Capture the cell that displays the provided text and extract its [x, y] central coordinate. 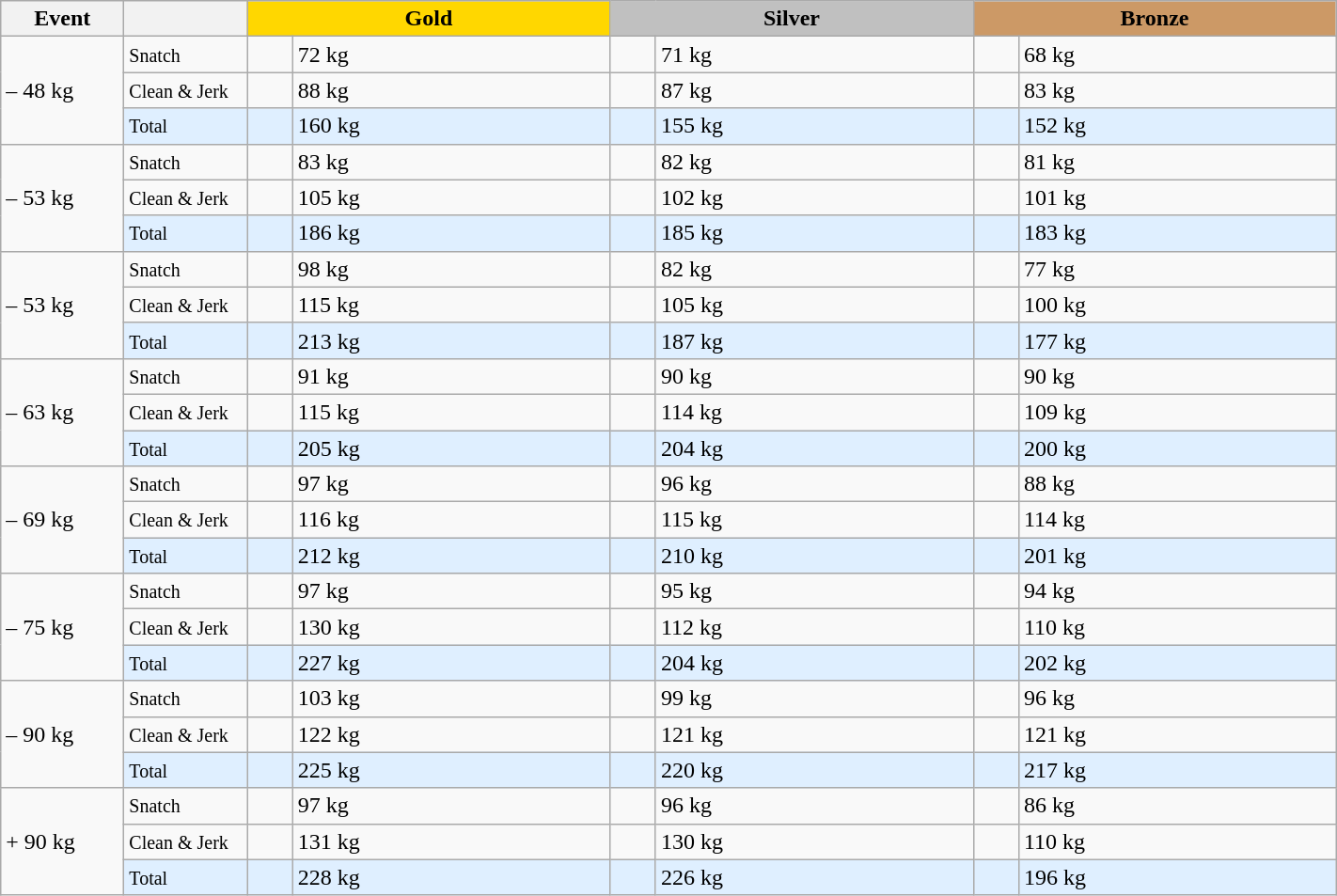
185 kg [814, 233]
220 kg [814, 770]
160 kg [451, 126]
152 kg [1177, 126]
+ 90 kg [62, 841]
94 kg [1177, 591]
212 kg [451, 556]
225 kg [451, 770]
177 kg [1177, 340]
196 kg [1177, 877]
100 kg [1177, 305]
213 kg [451, 340]
205 kg [451, 448]
155 kg [814, 126]
201 kg [1177, 556]
87 kg [814, 90]
– 63 kg [62, 412]
122 kg [451, 734]
210 kg [814, 556]
98 kg [451, 269]
Gold [429, 19]
228 kg [451, 877]
102 kg [814, 197]
112 kg [814, 627]
77 kg [1177, 269]
109 kg [1177, 412]
Bronze [1155, 19]
Silver [792, 19]
227 kg [451, 663]
183 kg [1177, 233]
200 kg [1177, 448]
99 kg [814, 699]
86 kg [1177, 806]
116 kg [451, 520]
– 48 kg [62, 90]
103 kg [451, 699]
217 kg [1177, 770]
226 kg [814, 877]
Event [62, 19]
– 69 kg [62, 520]
186 kg [451, 233]
– 75 kg [62, 627]
– 90 kg [62, 734]
187 kg [814, 340]
202 kg [1177, 663]
91 kg [451, 376]
72 kg [451, 55]
81 kg [1177, 162]
101 kg [1177, 197]
95 kg [814, 591]
131 kg [451, 841]
71 kg [814, 55]
68 kg [1177, 55]
